Return the [x, y] coordinate for the center point of the cell that contains the specified text.  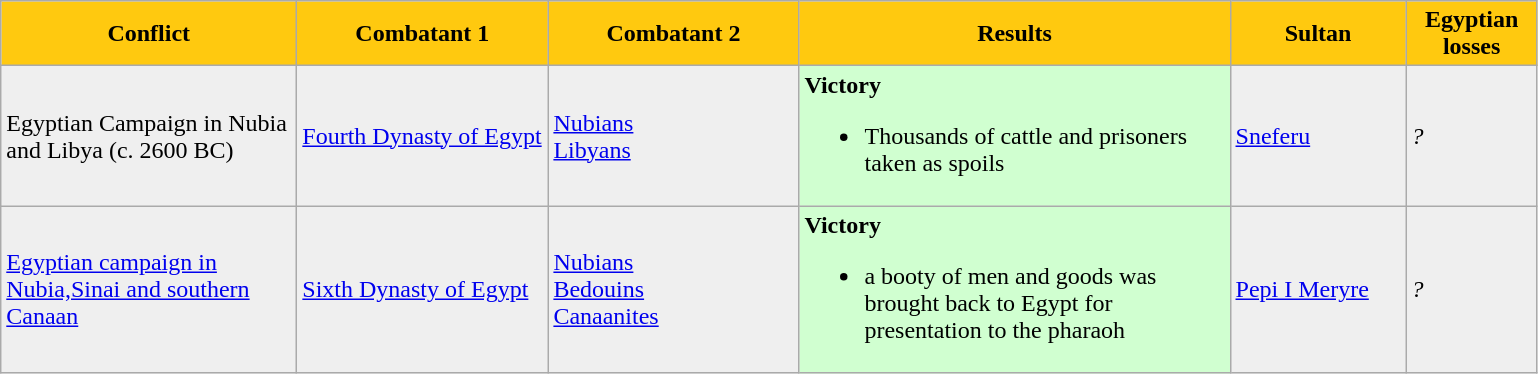
Sultan [1318, 34]
Sixth Dynasty of Egypt [422, 290]
Conflict [149, 34]
Sneferu [1318, 136]
Fourth Dynasty of Egypt [422, 136]
VictoryThousands of cattle and prisoners taken as spoils [1014, 136]
Pepi I Meryre [1318, 290]
Victorya booty of men and goods was brought back to Egypt for presentation to the pharaoh [1014, 290]
Results [1014, 34]
Egyptianlosses [1472, 34]
NubiansBedouinsCanaanites [674, 290]
Egyptian campaign in Nubia,Sinai and southern Canaan [149, 290]
NubiansLibyans [674, 136]
Combatant 1 [422, 34]
Egyptian Campaign in Nubia and Libya (c. 2600 BC) [149, 136]
Combatant 2 [674, 34]
